Identify which cell holds the provided text, then report its (x, y) central coordinate. 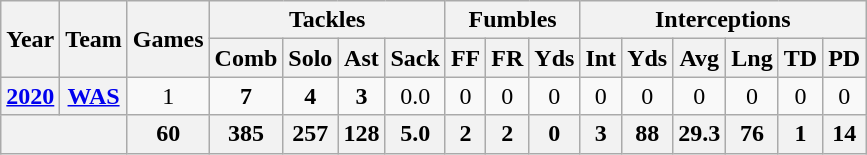
FR (508, 58)
60 (168, 134)
5.0 (415, 134)
257 (310, 134)
Games (168, 39)
Team (94, 39)
Avg (700, 58)
Lng (752, 58)
88 (648, 134)
Solo (310, 58)
TD (800, 58)
Ast (362, 58)
2020 (30, 96)
Year (30, 39)
4 (310, 96)
0.0 (415, 96)
Sack (415, 58)
Comb (246, 58)
128 (362, 134)
Fumbles (512, 20)
76 (752, 134)
385 (246, 134)
PD (844, 58)
7 (246, 96)
14 (844, 134)
WAS (94, 96)
Interceptions (723, 20)
Int (601, 58)
Tackles (327, 20)
FF (465, 58)
29.3 (700, 134)
